Return (X, Y) of the center of cell containing provided text 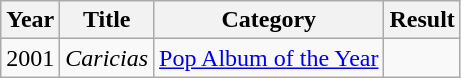
Caricias (107, 58)
2001 (30, 58)
Category (269, 20)
Result (422, 20)
Pop Album of the Year (269, 58)
Year (30, 20)
Title (107, 20)
